Extract the [x, y] coordinate from the center of the cell holding the provided text.  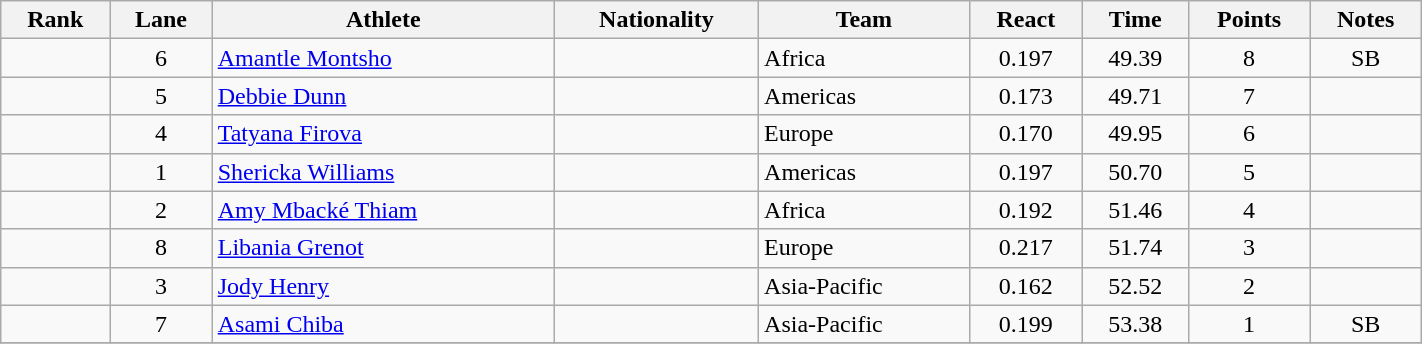
0.192 [1026, 210]
Debbie Dunn [383, 96]
Lane [161, 20]
Nationality [656, 20]
Amantle Montsho [383, 58]
React [1026, 20]
49.71 [1135, 96]
Team [864, 20]
Shericka Williams [383, 172]
Athlete [383, 20]
51.46 [1135, 210]
Notes [1366, 20]
49.95 [1135, 134]
0.199 [1026, 324]
0.173 [1026, 96]
Libania Grenot [383, 248]
0.162 [1026, 286]
49.39 [1135, 58]
52.52 [1135, 286]
Time [1135, 20]
0.170 [1026, 134]
50.70 [1135, 172]
Points [1249, 20]
53.38 [1135, 324]
Rank [56, 20]
51.74 [1135, 248]
0.217 [1026, 248]
Tatyana Firova [383, 134]
Asami Chiba [383, 324]
Amy Mbacké Thiam [383, 210]
Jody Henry [383, 286]
